Determine the [x, y] coordinate at the center of the cell enclosing the given text.  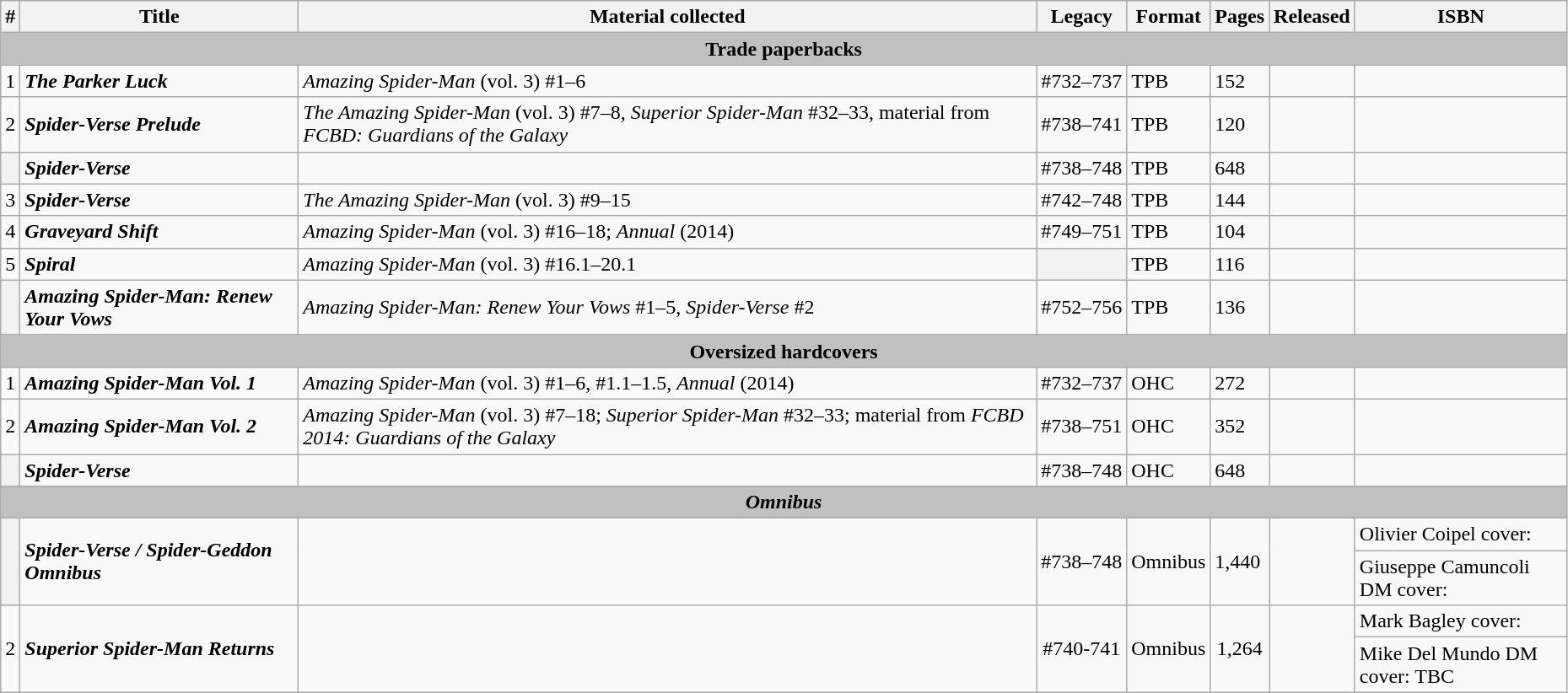
Spider-Verse / Spider-Geddon Omnibus [159, 561]
#738–751 [1081, 427]
Amazing Spider-Man (vol. 3) #1–6, #1.1–1.5, Annual (2014) [668, 383]
Amazing Spider-Man (vol. 3) #1–6 [668, 81]
Mike Del Mundo DM cover: TBC [1461, 664]
Amazing Spider-Man: Renew Your Vows #1–5, Spider-Verse #2 [668, 307]
Olivier Coipel cover: [1461, 535]
Title [159, 17]
Mark Bagley cover: [1461, 621]
The Amazing Spider-Man (vol. 3) #7–8, Superior Spider-Man #32–33, material from FCBD: Guardians of the Galaxy [668, 125]
Format [1169, 17]
352 [1240, 427]
Material collected [668, 17]
104 [1240, 232]
Amazing Spider-Man (vol. 3) #16–18; Annual (2014) [668, 232]
1,440 [1240, 561]
152 [1240, 81]
Amazing Spider-Man Vol. 2 [159, 427]
Amazing Spider-Man (vol. 3) #16.1–20.1 [668, 264]
Spider-Verse Prelude [159, 125]
#749–751 [1081, 232]
Oversized hardcovers [784, 351]
3 [10, 200]
#752–756 [1081, 307]
The Parker Luck [159, 81]
Spiral [159, 264]
ISBN [1461, 17]
Giuseppe Camuncoli DM cover: [1461, 578]
#740-741 [1081, 649]
136 [1240, 307]
272 [1240, 383]
Trade paperbacks [784, 49]
Pages [1240, 17]
Released [1312, 17]
Amazing Spider-Man (vol. 3) #7–18; Superior Spider-Man #32–33; material from FCBD 2014: Guardians of the Galaxy [668, 427]
The Amazing Spider-Man (vol. 3) #9–15 [668, 200]
#742–748 [1081, 200]
#738–741 [1081, 125]
144 [1240, 200]
4 [10, 232]
Amazing Spider-Man Vol. 1 [159, 383]
# [10, 17]
Superior Spider-Man Returns [159, 649]
Amazing Spider-Man: Renew Your Vows [159, 307]
Graveyard Shift [159, 232]
116 [1240, 264]
5 [10, 264]
Legacy [1081, 17]
120 [1240, 125]
1,264 [1240, 649]
